Identify which cell holds the provided text, then report its (x, y) central coordinate. 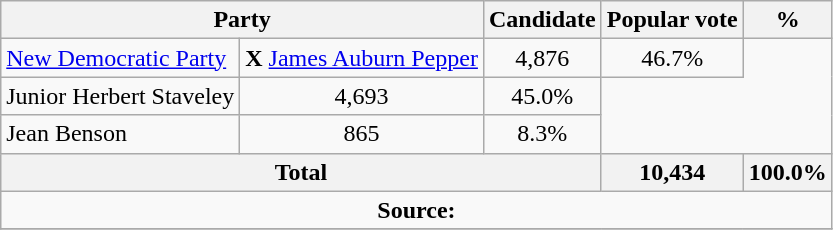
4,876 (542, 58)
45.0% (542, 96)
Popular vote (672, 20)
Total (301, 172)
New Democratic Party (120, 58)
Party (242, 20)
4,693 (362, 96)
Jean Benson (120, 134)
Junior Herbert Staveley (120, 96)
46.7% (672, 58)
Candidate (542, 20)
Source: (416, 210)
10,434 (672, 172)
X James Auburn Pepper (362, 58)
100.0% (788, 172)
8.3% (542, 134)
% (788, 20)
865 (362, 134)
